Detect which cell encompasses the target text, then output its (X, Y) center coordinate. 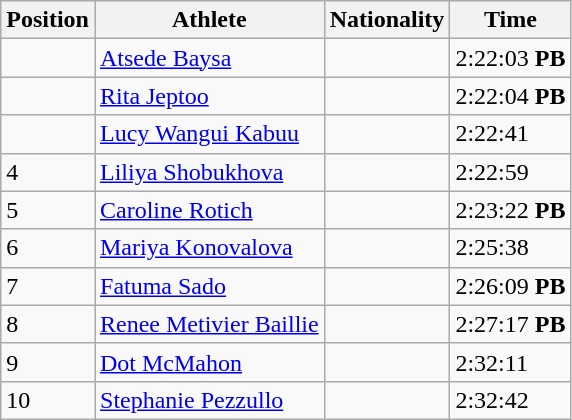
6 (48, 248)
2:23:22 PB (510, 210)
10 (48, 400)
Caroline Rotich (209, 210)
Atsede Baysa (209, 58)
Dot McMahon (209, 362)
8 (48, 324)
Renee Metivier Baillie (209, 324)
7 (48, 286)
2:22:41 (510, 134)
2:32:42 (510, 400)
5 (48, 210)
Position (48, 20)
Rita Jeptoo (209, 96)
2:25:38 (510, 248)
Lucy Wangui Kabuu (209, 134)
2:22:04 PB (510, 96)
4 (48, 172)
Liliya Shobukhova (209, 172)
Stephanie Pezzullo (209, 400)
Mariya Konovalova (209, 248)
2:22:03 PB (510, 58)
Athlete (209, 20)
Time (510, 20)
Fatuma Sado (209, 286)
2:32:11 (510, 362)
9 (48, 362)
Nationality (387, 20)
2:27:17 PB (510, 324)
2:22:59 (510, 172)
2:26:09 PB (510, 286)
